Provide the (x, y) coordinate of the cell's center where the given text is located.  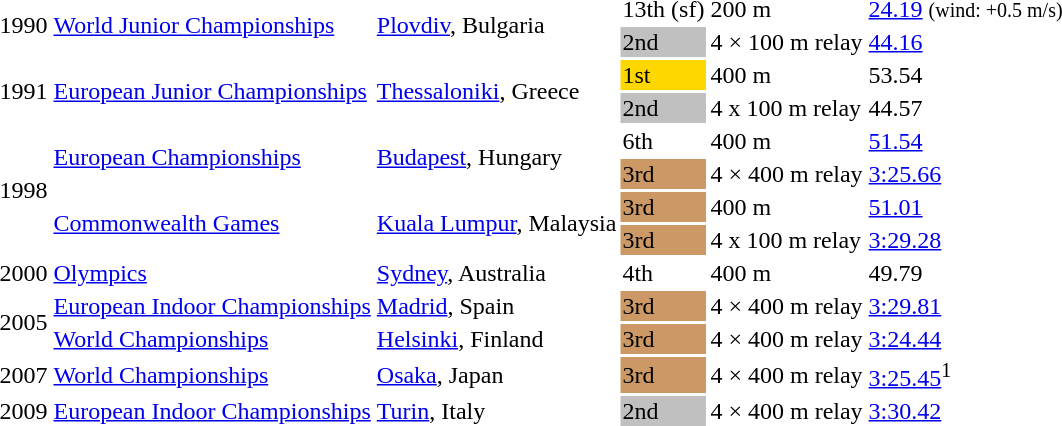
Kuala Lumpur, Malaysia (496, 224)
Commonwealth Games (212, 224)
4 × 100 m relay (786, 42)
Thessaloniki, Greece (496, 92)
Turin, Italy (496, 411)
European Championships (212, 158)
Budapest, Hungary (496, 158)
Olympics (212, 273)
Helsinki, Finland (496, 339)
European Junior Championships (212, 92)
Sydney, Australia (496, 273)
Madrid, Spain (496, 306)
4th (664, 273)
6th (664, 141)
Osaka, Japan (496, 375)
1st (664, 75)
